Identify which cell holds the provided text, then report its [X, Y] central coordinate. 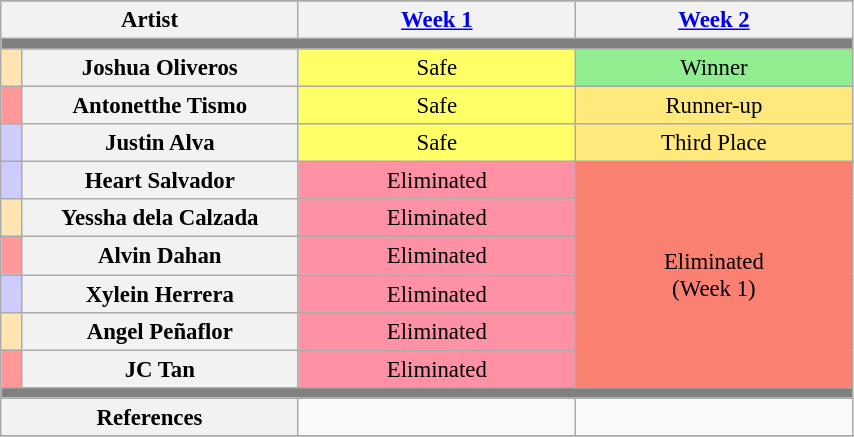
Runner-up [714, 106]
Heart Salvador [160, 181]
Xylein Herrera [160, 294]
Yessha dela Calzada [160, 219]
Week 1 [436, 20]
Artist [150, 20]
Antonetthe Tismo [160, 106]
JC Tan [160, 369]
Justin Alva [160, 143]
Third Place [714, 143]
Joshua Oliveros [160, 68]
References [150, 417]
Eliminated(Week 1) [714, 275]
Week 2 [714, 20]
Winner [714, 68]
Alvin Dahan [160, 256]
Angel Peñaflor [160, 331]
